Provide the (X, Y) coordinate of the cell's center where the given text is located.  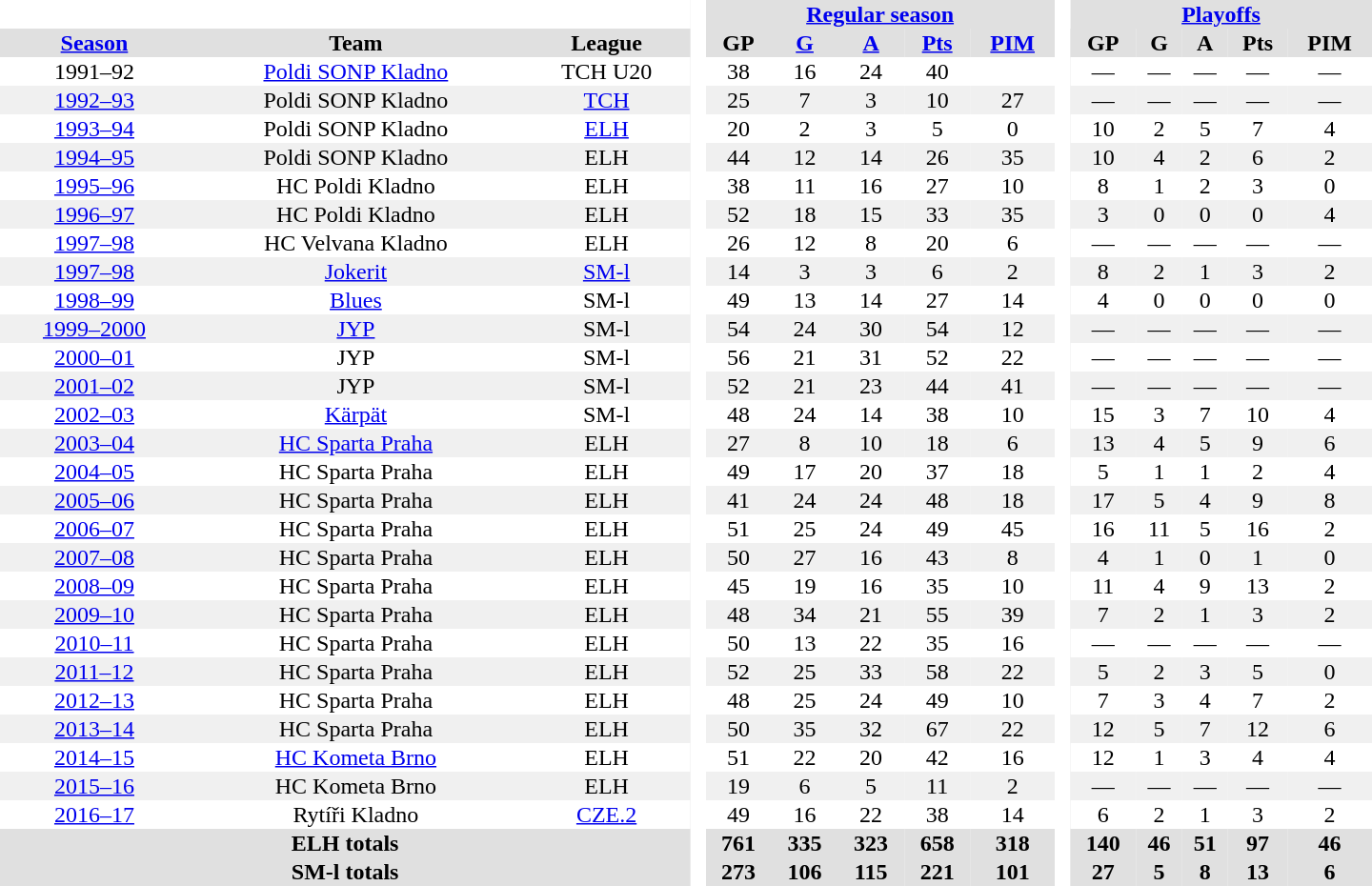
HC Velvana Kladno (356, 243)
Kärpät (356, 414)
Blues (356, 300)
Season (94, 43)
39 (1012, 614)
2008–09 (94, 586)
658 (938, 843)
323 (871, 843)
42 (938, 757)
2007–08 (94, 557)
335 (805, 843)
1998–99 (94, 300)
TCH (606, 100)
2003–04 (94, 443)
2013–14 (94, 729)
101 (1012, 872)
34 (805, 614)
115 (871, 872)
55 (938, 614)
2014–15 (94, 757)
2016–17 (94, 815)
761 (738, 843)
ELH totals (345, 843)
56 (738, 357)
1999–2000 (94, 329)
1993–94 (94, 129)
67 (938, 729)
Regular season (880, 14)
40 (938, 71)
2010–11 (94, 643)
2001–02 (94, 386)
1995–96 (94, 186)
2009–10 (94, 614)
1996–97 (94, 214)
1992–93 (94, 100)
CZE.2 (606, 815)
Playoffs (1221, 14)
30 (871, 329)
140 (1103, 843)
2011–12 (94, 672)
318 (1012, 843)
2006–07 (94, 529)
2005–06 (94, 500)
2015–16 (94, 786)
43 (938, 557)
Jokerit (356, 272)
106 (805, 872)
2000–01 (94, 357)
23 (871, 386)
2002–03 (94, 414)
Team (356, 43)
58 (938, 672)
1991–92 (94, 71)
2012–13 (94, 700)
2004–05 (94, 472)
SM-l totals (345, 872)
32 (871, 729)
273 (738, 872)
League (606, 43)
37 (938, 472)
97 (1258, 843)
221 (938, 872)
1994–95 (94, 157)
31 (871, 357)
TCH U20 (606, 71)
Rytíři Kladno (356, 815)
